Provide the (X, Y) coordinate of the cell's center where the given text is located.  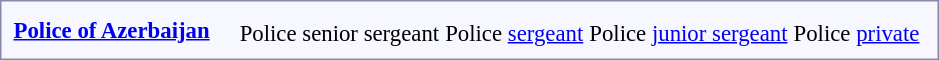
Police junior sergeant (688, 33)
Police sergeant (514, 33)
Police of Azerbaijan (112, 30)
Police senior sergeant (339, 33)
Police private (856, 33)
